Provide the [X, Y] coordinate of the cell's center where the given text is located.  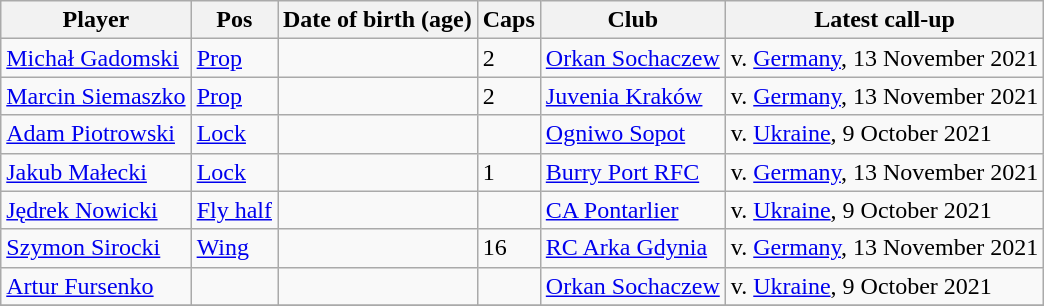
Jędrek Nowicki [96, 210]
Ogniwo Sopot [632, 134]
Pos [234, 20]
Marcin Siemaszko [96, 96]
16 [508, 248]
Michał Gadomski [96, 58]
Caps [508, 20]
Jakub Małecki [96, 172]
Fly half [234, 210]
Club [632, 20]
Date of birth (age) [378, 20]
RC Arka Gdynia [632, 248]
Artur Fursenko [96, 286]
Adam Piotrowski [96, 134]
Latest call-up [884, 20]
Juvenia Kraków [632, 96]
Player [96, 20]
1 [508, 172]
CA Pontarlier [632, 210]
Wing [234, 248]
Szymon Sirocki [96, 248]
Burry Port RFC [632, 172]
